Return the [X, Y] coordinate for the center point of the cell that contains the specified text.  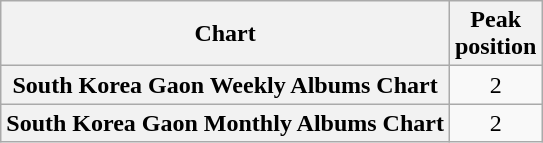
South Korea Gaon Monthly Albums Chart [226, 123]
Chart [226, 34]
Peakposition [495, 34]
South Korea Gaon Weekly Albums Chart [226, 85]
